For the text-containing cell, return its midpoint in (X, Y) coordinate format. 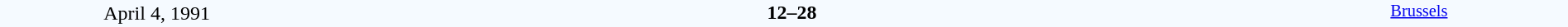
April 4, 1991 (157, 13)
12–28 (791, 12)
Brussels (1419, 13)
